Provide the (X, Y) coordinate of the cell's center where the given text is located.  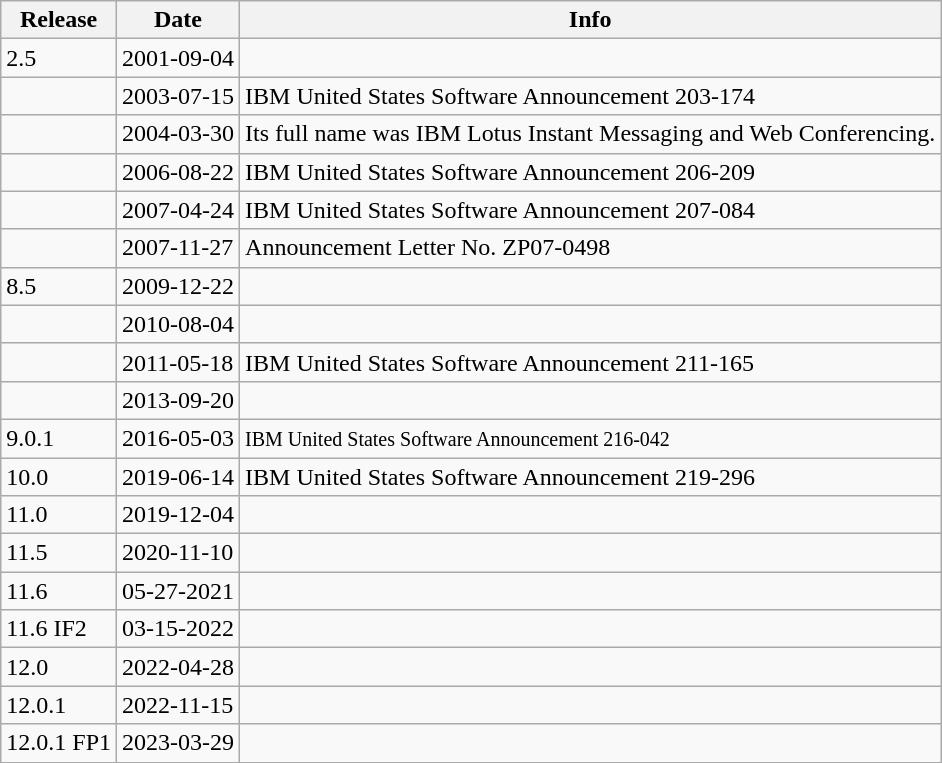
IBM United States Software Announcement 216-042 (590, 438)
2004-03-30 (178, 134)
11.5 (59, 553)
8.5 (59, 286)
2007-11-27 (178, 248)
IBM United States Software Announcement 207-084 (590, 210)
11.0 (59, 515)
2010-08-04 (178, 324)
2001-09-04 (178, 58)
IBM United States Software Announcement 206-209 (590, 172)
2022-11-15 (178, 705)
12.0 (59, 667)
12.0.1 (59, 705)
2007-04-24 (178, 210)
2009-12-22 (178, 286)
2019-12-04 (178, 515)
2006-08-22 (178, 172)
12.0.1 FP1 (59, 743)
IBM United States Software Announcement 219-296 (590, 477)
Its full name was IBM Lotus Instant Messaging and Web Conferencing. (590, 134)
Announcement Letter No. ZP07-0498 (590, 248)
2016-05-03 (178, 438)
03-15-2022 (178, 629)
11.6 IF2 (59, 629)
2003-07-15 (178, 96)
IBM United States Software Announcement 203-174 (590, 96)
2019-06-14 (178, 477)
2011-05-18 (178, 362)
9.0.1 (59, 438)
2.5 (59, 58)
2013-09-20 (178, 400)
2020-11-10 (178, 553)
05-27-2021 (178, 591)
Release (59, 20)
IBM United States Software Announcement 211-165 (590, 362)
Info (590, 20)
2023-03-29 (178, 743)
11.6 (59, 591)
Date (178, 20)
10.0 (59, 477)
2022-04-28 (178, 667)
